From the cell containing the given text, extract its center point as [x, y] coordinate. 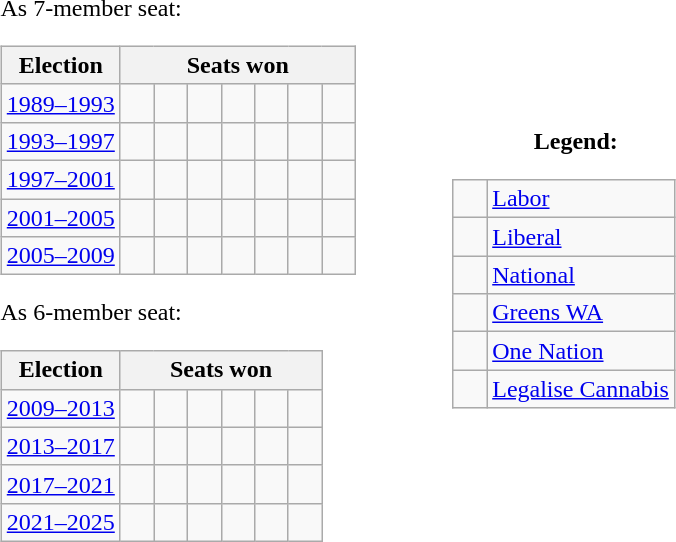
2001–2005 [60, 217]
Greens WA [581, 313]
2005–2009 [60, 256]
1997–2001 [60, 179]
National [581, 275]
Liberal [581, 237]
One Nation [581, 351]
2017–2021 [60, 484]
2021–2025 [60, 522]
2009–2013 [60, 408]
Labor [581, 199]
1993–1997 [60, 141]
2013–2017 [60, 446]
1989–1993 [60, 103]
Legalise Cannabis [581, 389]
